For the text-containing cell, return its midpoint in (x, y) coordinate format. 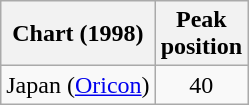
Japan (Oricon) (78, 85)
40 (201, 85)
Peakposition (201, 34)
Chart (1998) (78, 34)
